Return the [X, Y] coordinate for the center point of the cell that contains the specified text.  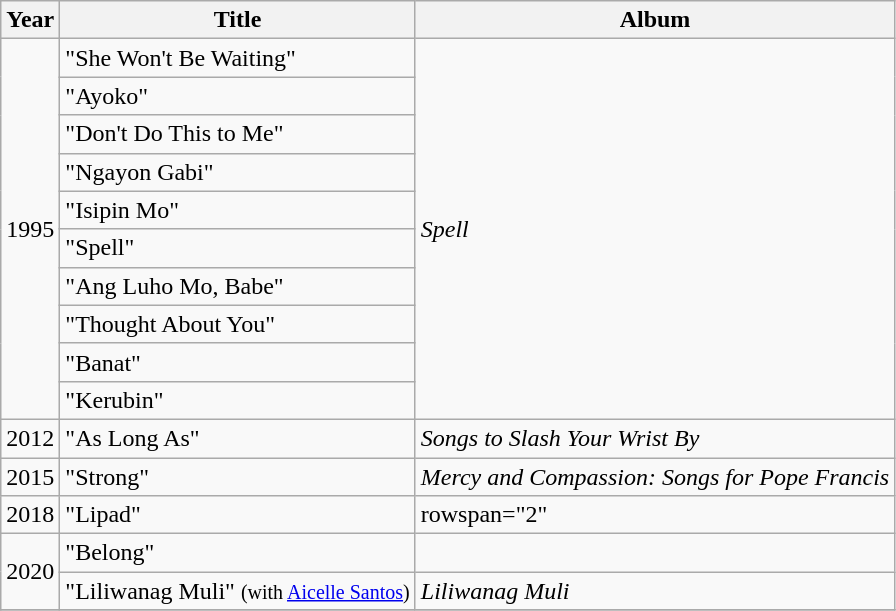
"Kerubin" [238, 400]
rowspan="2" [654, 515]
2020 [30, 572]
"Ayoko" [238, 96]
"Belong" [238, 553]
"Thought About You" [238, 324]
"Isipin Mo" [238, 210]
Year [30, 20]
Spell [654, 230]
Mercy and Compassion: Songs for Pope Francis [654, 477]
Liliwanag Muli [654, 591]
"Ang Luho Mo, Babe" [238, 286]
Songs to Slash Your Wrist By [654, 438]
"Ngayon Gabi" [238, 172]
2015 [30, 477]
"Banat" [238, 362]
2012 [30, 438]
"Strong" [238, 477]
"Don't Do This to Me" [238, 134]
Title [238, 20]
Album [654, 20]
1995 [30, 230]
"Lipad" [238, 515]
"She Won't Be Waiting" [238, 58]
"As Long As" [238, 438]
2018 [30, 515]
"Liliwanag Muli" (with Aicelle Santos) [238, 591]
"Spell" [238, 248]
